Return the (x, y) coordinate for the center point of the cell that contains the specified text.  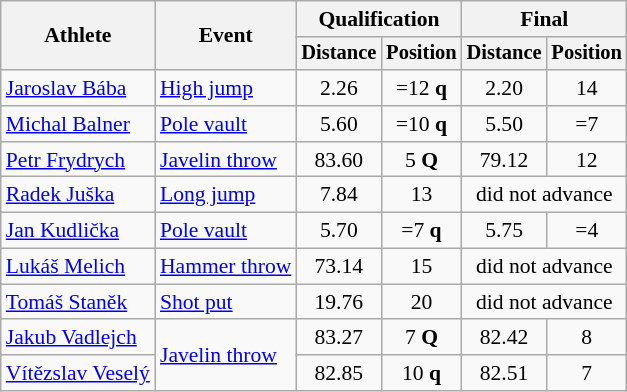
19.76 (338, 302)
Vítězslav Veselý (78, 373)
Hammer throw (226, 267)
83.27 (338, 338)
Athlete (78, 36)
2.26 (338, 88)
Jakub Vadlejch (78, 338)
5.60 (338, 124)
Jaroslav Bába (78, 88)
Petr Frydrych (78, 160)
Lukáš Melich (78, 267)
7 Q (421, 338)
=4 (587, 231)
14 (587, 88)
7.84 (338, 195)
=10 q (421, 124)
Tomáš Staněk (78, 302)
High jump (226, 88)
82.42 (504, 338)
5.75 (504, 231)
79.12 (504, 160)
2.20 (504, 88)
Qualification (378, 19)
=7 (587, 124)
7 (587, 373)
Final (544, 19)
Michal Balner (78, 124)
Radek Juška (78, 195)
5.50 (504, 124)
82.51 (504, 373)
5.70 (338, 231)
20 (421, 302)
Jan Kudlička (78, 231)
12 (587, 160)
83.60 (338, 160)
Long jump (226, 195)
10 q (421, 373)
13 (421, 195)
=12 q (421, 88)
Event (226, 36)
=7 q (421, 231)
8 (587, 338)
73.14 (338, 267)
Shot put (226, 302)
82.85 (338, 373)
15 (421, 267)
5 Q (421, 160)
